From the cell containing the given text, extract its center point as (x, y) coordinate. 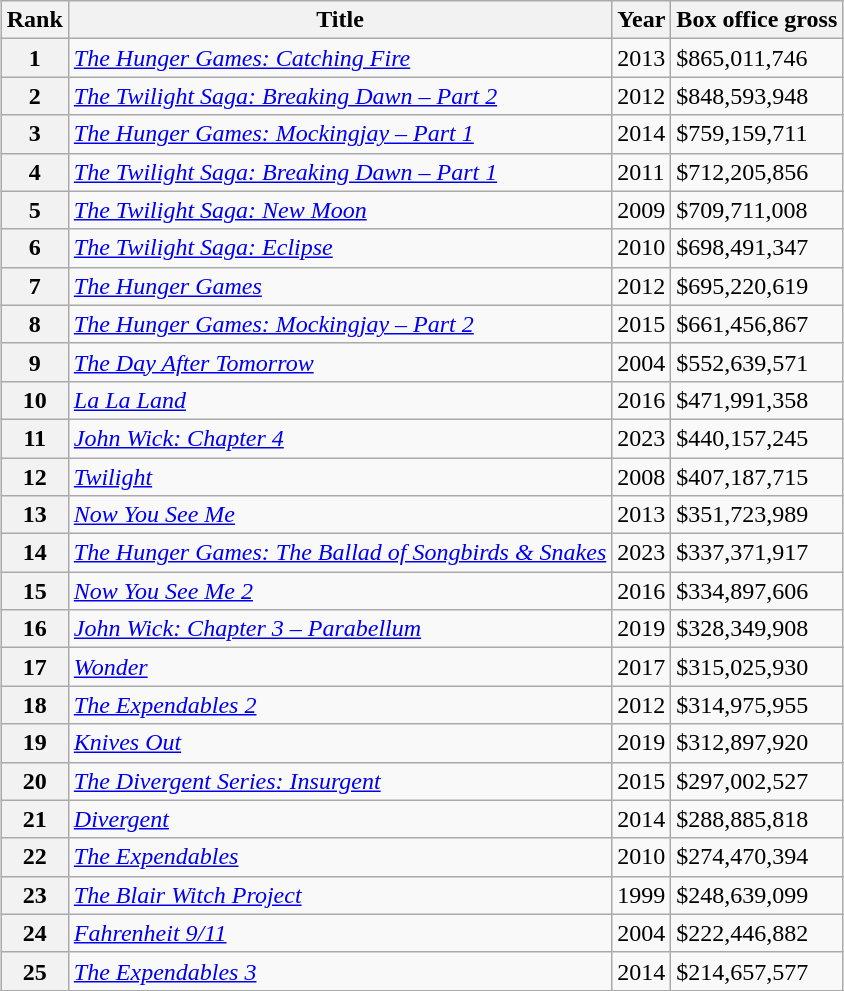
2011 (642, 172)
$274,470,394 (757, 857)
$712,205,856 (757, 172)
$440,157,245 (757, 438)
12 (34, 477)
7 (34, 286)
17 (34, 667)
The Expendables 2 (340, 705)
$471,991,358 (757, 400)
Twilight (340, 477)
$337,371,917 (757, 553)
The Twilight Saga: Breaking Dawn – Part 2 (340, 96)
The Hunger Games: Mockingjay – Part 2 (340, 324)
$248,639,099 (757, 895)
Divergent (340, 819)
8 (34, 324)
Rank (34, 20)
The Blair Witch Project (340, 895)
13 (34, 515)
$312,897,920 (757, 743)
The Hunger Games: Catching Fire (340, 58)
16 (34, 629)
The Twilight Saga: Eclipse (340, 248)
14 (34, 553)
The Hunger Games (340, 286)
$222,446,882 (757, 933)
$315,025,930 (757, 667)
The Divergent Series: Insurgent (340, 781)
2017 (642, 667)
$351,723,989 (757, 515)
$334,897,606 (757, 591)
Fahrenheit 9/11 (340, 933)
20 (34, 781)
4 (34, 172)
3 (34, 134)
11 (34, 438)
Knives Out (340, 743)
$314,975,955 (757, 705)
The Hunger Games: The Ballad of Songbirds & Snakes (340, 553)
$759,159,711 (757, 134)
$698,491,347 (757, 248)
The Day After Tomorrow (340, 362)
2009 (642, 210)
1 (34, 58)
$328,349,908 (757, 629)
$848,593,948 (757, 96)
2008 (642, 477)
$297,002,527 (757, 781)
$288,885,818 (757, 819)
23 (34, 895)
Title (340, 20)
Now You See Me (340, 515)
Wonder (340, 667)
The Expendables (340, 857)
25 (34, 971)
15 (34, 591)
The Twilight Saga: New Moon (340, 210)
$695,220,619 (757, 286)
$709,711,008 (757, 210)
La La Land (340, 400)
2 (34, 96)
1999 (642, 895)
$661,456,867 (757, 324)
6 (34, 248)
10 (34, 400)
John Wick: Chapter 4 (340, 438)
21 (34, 819)
22 (34, 857)
9 (34, 362)
5 (34, 210)
The Expendables 3 (340, 971)
The Twilight Saga: Breaking Dawn – Part 1 (340, 172)
Year (642, 20)
Box office gross (757, 20)
$552,639,571 (757, 362)
18 (34, 705)
John Wick: Chapter 3 – Parabellum (340, 629)
$214,657,577 (757, 971)
Now You See Me 2 (340, 591)
The Hunger Games: Mockingjay – Part 1 (340, 134)
$865,011,746 (757, 58)
19 (34, 743)
24 (34, 933)
$407,187,715 (757, 477)
